Output the (X, Y) coordinate of the center of the cell containing the given text.  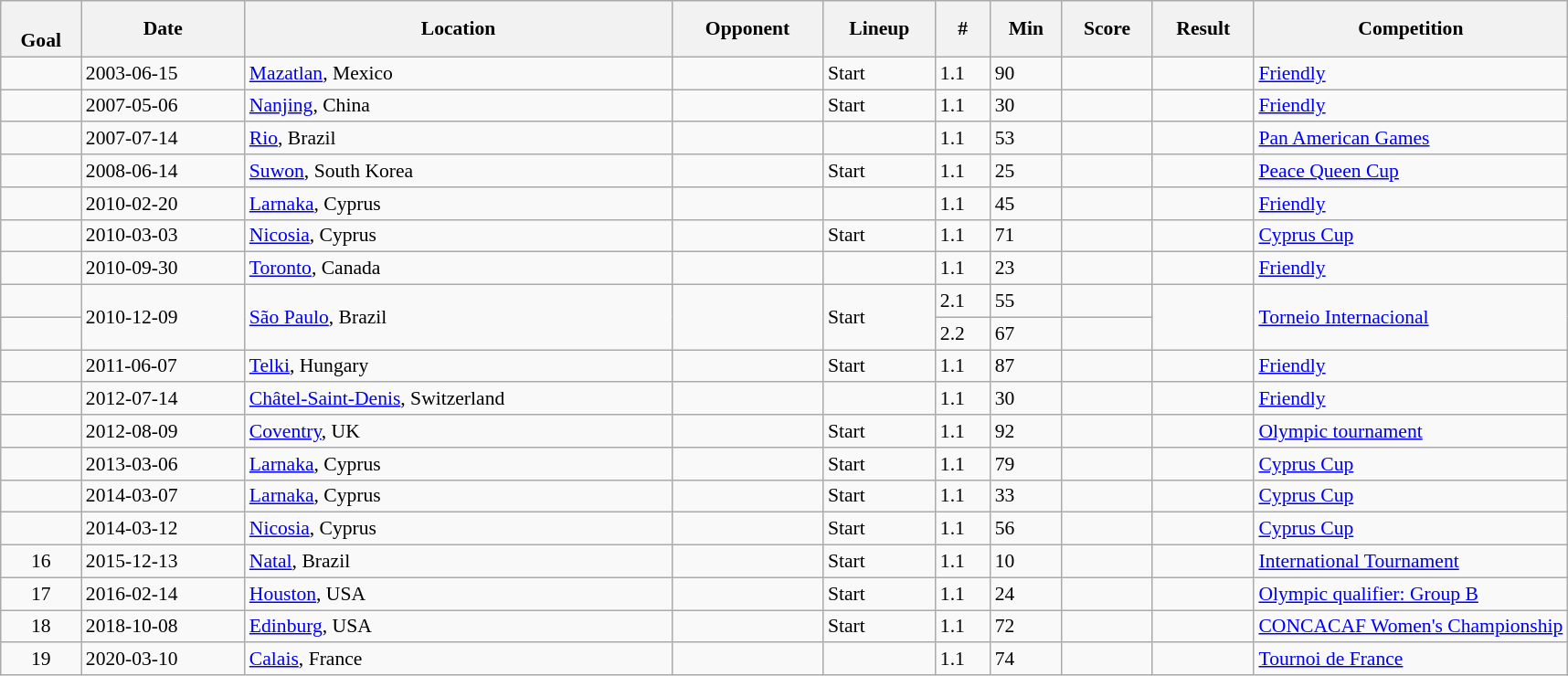
Location (459, 29)
International Tournament (1411, 562)
71 (1026, 236)
72 (1026, 627)
Toronto, Canada (459, 269)
92 (1026, 431)
Goal (41, 29)
74 (1026, 660)
Opponent (747, 29)
2016-02-14 (163, 594)
2013-03-06 (163, 464)
2010-03-03 (163, 236)
Houston, USA (459, 594)
Rio, Brazil (459, 139)
79 (1026, 464)
Calais, France (459, 660)
2014-03-12 (163, 529)
19 (41, 660)
Coventry, UK (459, 431)
Result (1202, 29)
16 (41, 562)
Peace Queen Cup (1411, 171)
2012-08-09 (163, 431)
Natal, Brazil (459, 562)
2008-06-14 (163, 171)
CONCACAF Women's Championship (1411, 627)
2015-12-13 (163, 562)
Edinburg, USA (459, 627)
2018-10-08 (163, 627)
Nanjing, China (459, 106)
2012-07-14 (163, 399)
10 (1026, 562)
# (963, 29)
São Paulo, Brazil (459, 318)
23 (1026, 269)
2007-05-06 (163, 106)
Competition (1411, 29)
18 (41, 627)
2011-06-07 (163, 366)
2010-09-30 (163, 269)
55 (1026, 301)
2010-12-09 (163, 318)
Date (163, 29)
67 (1026, 333)
2.2 (963, 333)
87 (1026, 366)
53 (1026, 139)
45 (1026, 204)
2020-03-10 (163, 660)
17 (41, 594)
Olympic qualifier: Group B (1411, 594)
Olympic tournament (1411, 431)
2003-06-15 (163, 73)
Lineup (879, 29)
Torneio Internacional (1411, 318)
Châtel-Saint-Denis, Switzerland (459, 399)
2014-03-07 (163, 496)
Mazatlan, Mexico (459, 73)
56 (1026, 529)
2007-07-14 (163, 139)
2.1 (963, 301)
Telki, Hungary (459, 366)
33 (1026, 496)
Min (1026, 29)
Pan American Games (1411, 139)
Suwon, South Korea (459, 171)
90 (1026, 73)
24 (1026, 594)
25 (1026, 171)
Tournoi de France (1411, 660)
Score (1107, 29)
2010-02-20 (163, 204)
